For the text-containing cell, return its midpoint in [x, y] coordinate format. 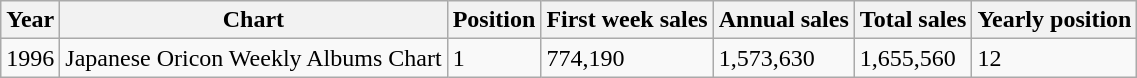
774,190 [627, 58]
Position [494, 20]
1996 [30, 58]
12 [1054, 58]
Total sales [913, 20]
Yearly position [1054, 20]
1 [494, 58]
Chart [254, 20]
First week sales [627, 20]
Annual sales [784, 20]
1,573,630 [784, 58]
Japanese Oricon Weekly Albums Chart [254, 58]
Year [30, 20]
1,655,560 [913, 58]
